Detect which cell encompasses the target text, then output its (X, Y) center coordinate. 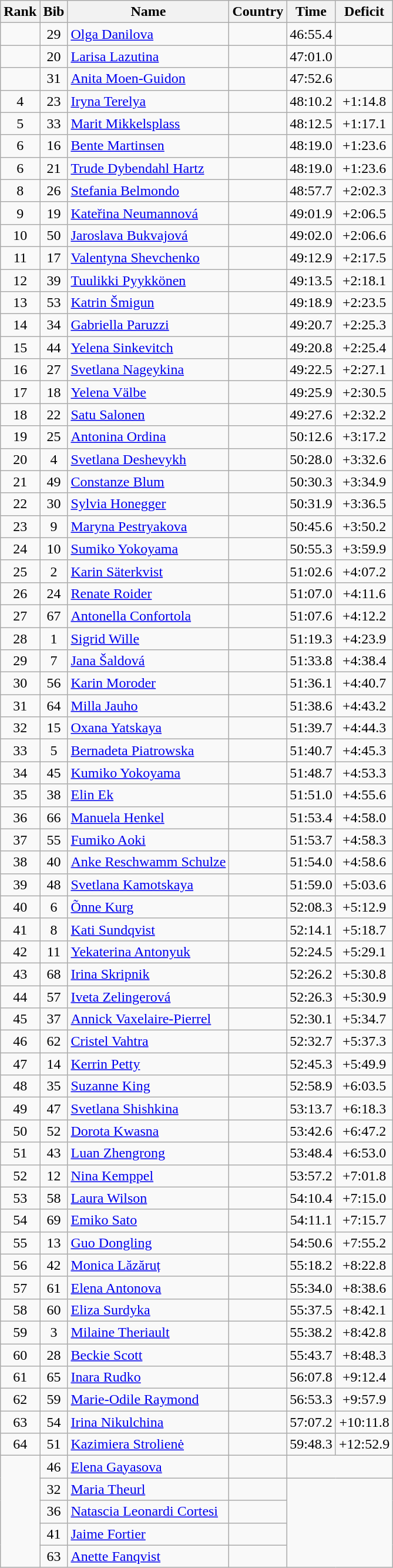
50:31.9 (311, 504)
Annick Vaxelaire-Pierrel (148, 1019)
Time (311, 12)
Yelena Sinkevitch (148, 348)
53:48.4 (311, 1153)
Irina Skripnik (148, 974)
Anita Moen-Guidon (148, 79)
Katrin Šmigun (148, 303)
Laura Wilson (148, 1198)
Bib (54, 12)
Õnne Kurg (148, 907)
54:11.1 (311, 1220)
Svetlana Nageykina (148, 370)
66 (54, 818)
49:18.9 (311, 303)
53:42.6 (311, 1131)
+5:34.7 (364, 1019)
Fumiko Aoki (148, 840)
Sigrid Wille (148, 638)
+8:22.8 (364, 1265)
Iryna Terelya (148, 101)
49:20.8 (311, 348)
+3:34.9 (364, 482)
Beckie Scott (148, 1355)
+4:40.7 (364, 683)
+1:17.1 (364, 124)
+2:32.2 (364, 415)
Name (148, 12)
Kateřina Neumannová (148, 213)
48:57.7 (311, 191)
56:53.3 (311, 1400)
54:50.6 (311, 1243)
Elena Gayasova (148, 1467)
+4:45.3 (364, 750)
Bernadeta Piatrowska (148, 750)
Inara Rudko (148, 1377)
Jaime Fortier (148, 1534)
+6:47.2 (364, 1131)
52:24.5 (311, 952)
52:58.9 (311, 1086)
3 (54, 1332)
Sumiko Yokoyama (148, 549)
Yekaterina Antonyuk (148, 952)
+5:18.7 (364, 929)
51:02.6 (311, 571)
Luan Zhengrong (148, 1153)
Larisa Lazutina (148, 56)
50:55.3 (311, 549)
Emiko Sato (148, 1220)
Maryna Pestryakova (148, 526)
Gabriella Paruzzi (148, 325)
Suzanne King (148, 1086)
Satu Salonen (148, 415)
Karin Moroder (148, 683)
1 (54, 638)
Natascia Leonardi Cortesi (148, 1512)
+10:11.8 (364, 1422)
Svetlana Deshevykh (148, 459)
Kati Sundqvist (148, 929)
67 (54, 616)
+2:17.5 (364, 258)
+2:06.6 (364, 235)
Bente Martinsen (148, 146)
57:07.2 (311, 1422)
Manuela Henkel (148, 818)
49:20.7 (311, 325)
51:19.3 (311, 638)
+5:12.9 (364, 907)
+3:17.2 (364, 437)
Guo Dongling (148, 1243)
55:34.0 (311, 1287)
+7:15.7 (364, 1220)
+2:02.3 (364, 191)
Anette Fanqvist (148, 1556)
Sylvia Honegger (148, 504)
Elena Antonova (148, 1287)
+7:55.2 (364, 1243)
51:51.0 (311, 795)
+6:53.0 (364, 1153)
+8:48.3 (364, 1355)
+4:44.3 (364, 728)
49:01.9 (311, 213)
54:10.4 (311, 1198)
47:52.6 (311, 79)
Rank (20, 12)
55:37.5 (311, 1310)
52:26.3 (311, 997)
48:10.2 (311, 101)
50:45.6 (311, 526)
50:28.0 (311, 459)
Svetlana Shishkina (148, 1109)
56:07.8 (311, 1377)
+2:27.1 (364, 370)
+4:58.3 (364, 840)
53:57.2 (311, 1176)
Yelena Välbe (148, 392)
+9:57.9 (364, 1400)
48:12.5 (311, 124)
Kazimiera Strolienė (148, 1444)
51:59.0 (311, 885)
68 (54, 974)
+2:18.1 (364, 281)
+3:50.2 (364, 526)
Svetlana Kamotskaya (148, 885)
55:43.7 (311, 1355)
49:13.5 (311, 281)
52:14.1 (311, 929)
Marit Mikkelsplass (148, 124)
Elin Ek (148, 795)
+6:18.3 (364, 1109)
46:55.4 (311, 34)
+12:52.9 (364, 1444)
51:54.0 (311, 862)
Valentyna Shevchenko (148, 258)
Maria Theurl (148, 1489)
49:27.6 (311, 415)
55:38.2 (311, 1332)
+8:42.8 (364, 1332)
+3:36.5 (364, 504)
+1:14.8 (364, 101)
Deficit (364, 12)
55:18.2 (311, 1265)
53:13.7 (311, 1109)
51:36.1 (311, 683)
+5:30.9 (364, 997)
+8:38.6 (364, 1287)
+2:25.4 (364, 348)
+3:59.9 (364, 549)
+4:07.2 (364, 571)
49:02.0 (311, 235)
+5:37.3 (364, 1042)
Jana Šaldová (148, 661)
7 (54, 661)
51:53.7 (311, 840)
51:53.4 (311, 818)
50:12.6 (311, 437)
Oxana Yatskaya (148, 728)
+7:15.0 (364, 1198)
51:07.0 (311, 593)
Iveta Zelingerová (148, 997)
51:07.6 (311, 616)
49:25.9 (311, 392)
+7:01.8 (364, 1176)
Monica Lăzăruț (148, 1265)
52:26.2 (311, 974)
+4:23.9 (364, 638)
50:30.3 (311, 482)
Tuulikki Pyykkönen (148, 281)
Country (258, 12)
+5:29.1 (364, 952)
+9:12.4 (364, 1377)
49:22.5 (311, 370)
65 (54, 1377)
+2:23.5 (364, 303)
69 (54, 1220)
+5:30.8 (364, 974)
Dorota Kwasna (148, 1131)
47:01.0 (311, 56)
51:33.8 (311, 661)
+3:32.6 (364, 459)
Nina Kemppel (148, 1176)
59:48.3 (311, 1444)
Anke Reschwamm Schulze (148, 862)
51:40.7 (311, 750)
+2:06.5 (364, 213)
51:48.7 (311, 773)
+2:30.5 (364, 392)
Stefania Belmondo (148, 191)
52:45.3 (311, 1064)
Jaroslava Bukvajová (148, 235)
52:30.1 (311, 1019)
+4:58.0 (364, 818)
52:32.7 (311, 1042)
Olga Danilova (148, 34)
52:08.3 (311, 907)
Renate Roider (148, 593)
+8:42.1 (364, 1310)
+4:58.6 (364, 862)
+4:12.2 (364, 616)
+4:43.2 (364, 706)
+4:11.6 (364, 593)
2 (54, 571)
Trude Dybendahl Hartz (148, 168)
51:39.7 (311, 728)
Eliza Surdyka (148, 1310)
Milla Jauho (148, 706)
+5:03.6 (364, 885)
Milaine Theriault (148, 1332)
+4:53.3 (364, 773)
Antonella Confortola (148, 616)
49:12.9 (311, 258)
Irina Nikulchina (148, 1422)
Cristel Vahtra (148, 1042)
+4:55.6 (364, 795)
+2:25.3 (364, 325)
+5:49.9 (364, 1064)
+6:03.5 (364, 1086)
Constanze Blum (148, 482)
Kumiko Yokoyama (148, 773)
51:38.6 (311, 706)
Antonina Ordina (148, 437)
Karin Säterkvist (148, 571)
Marie-Odile Raymond (148, 1400)
+4:38.4 (364, 661)
Kerrin Petty (148, 1064)
